Detect which cell encompasses the target text, then output its [x, y] center coordinate. 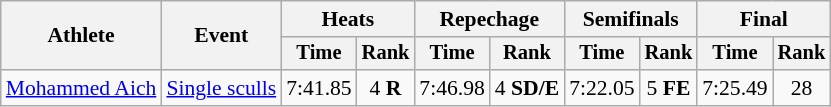
28 [802, 88]
Repechage [489, 19]
Event [221, 36]
7:46.98 [452, 88]
Heats [348, 19]
5 FE [669, 88]
7:22.05 [602, 88]
7:25.49 [734, 88]
4 R [386, 88]
Final [764, 19]
4 SD/E [527, 88]
Mohammed Aich [82, 88]
Single sculls [221, 88]
7:41.85 [318, 88]
Semifinals [630, 19]
Athlete [82, 36]
